Determine the [X, Y] coordinate at the center of the cell enclosing the given text.  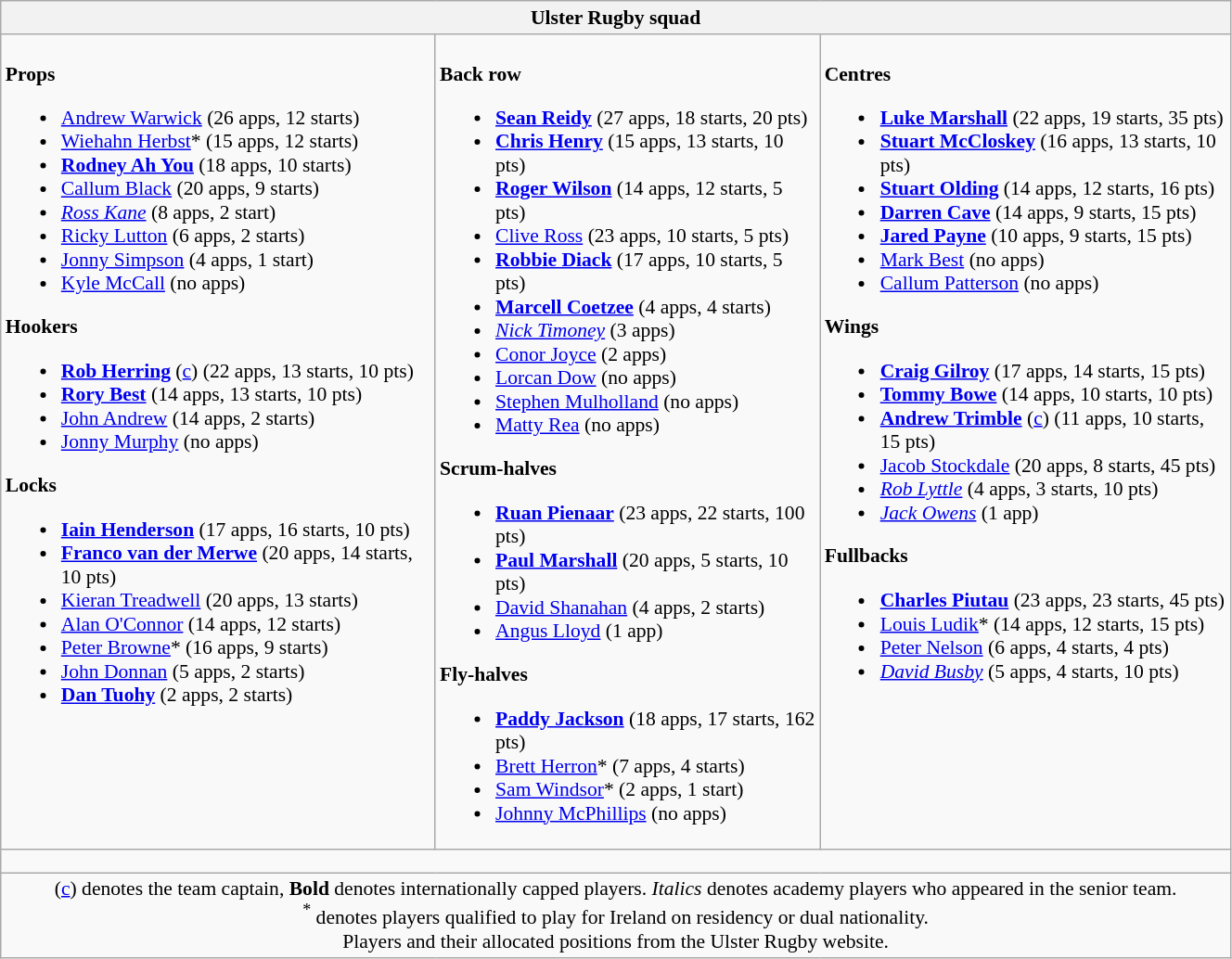
Ulster Rugby squad [616, 18]
